Extract the [X, Y] coordinate from the center of the cell holding the provided text.  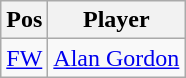
Alan Gordon [116, 58]
FW [24, 58]
Player [116, 20]
Pos [24, 20]
